Capture the cell that displays the provided text and extract its [x, y] central coordinate. 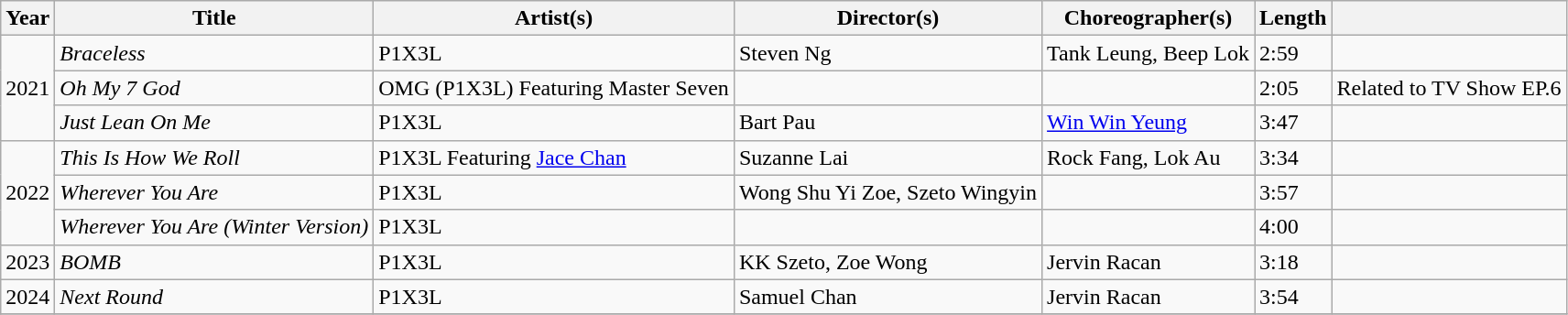
Win Win Yeung [1149, 123]
Just Lean On Me [214, 123]
Bart Pau [887, 123]
2:05 [1293, 88]
Steven Ng [887, 53]
2:59 [1293, 53]
BOMB [214, 262]
Artist(s) [554, 18]
2021 [27, 88]
Year [27, 18]
2022 [27, 192]
Choreographer(s) [1149, 18]
3:57 [1293, 192]
Samuel Chan [887, 297]
3:18 [1293, 262]
Wherever You Are (Winter Version) [214, 227]
Suzanne Lai [887, 157]
4:00 [1293, 227]
Oh My 7 God [214, 88]
Wong Shu Yi Zoe, Szeto Wingyin [887, 192]
3:34 [1293, 157]
Rock Fang, Lok Au [1149, 157]
Next Round [214, 297]
3:54 [1293, 297]
Wherever You Are [214, 192]
2024 [27, 297]
Director(s) [887, 18]
Related to TV Show EP.6 [1449, 88]
P1X3L Featuring Jace Chan [554, 157]
Braceless [214, 53]
Length [1293, 18]
Title [214, 18]
3:47 [1293, 123]
2023 [27, 262]
KK Szeto, Zoe Wong [887, 262]
Tank Leung, Beep Lok [1149, 53]
This Is How We Roll [214, 157]
OMG (P1X3L) Featuring Master Seven [554, 88]
